Detect which cell encompasses the target text, then output its [X, Y] center coordinate. 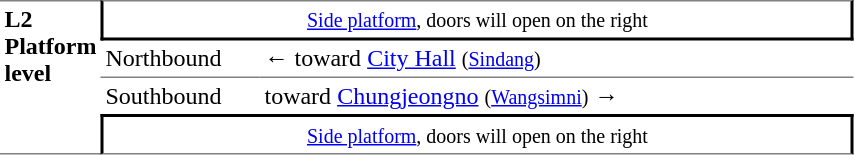
L2Platform level [50, 77]
← toward City Hall (Sindang) [557, 59]
Southbound [180, 96]
Northbound [180, 59]
toward Chungjeongno (Wangsimni) → [557, 96]
